Return the (x, y) coordinate for the center point of the cell that contains the specified text.  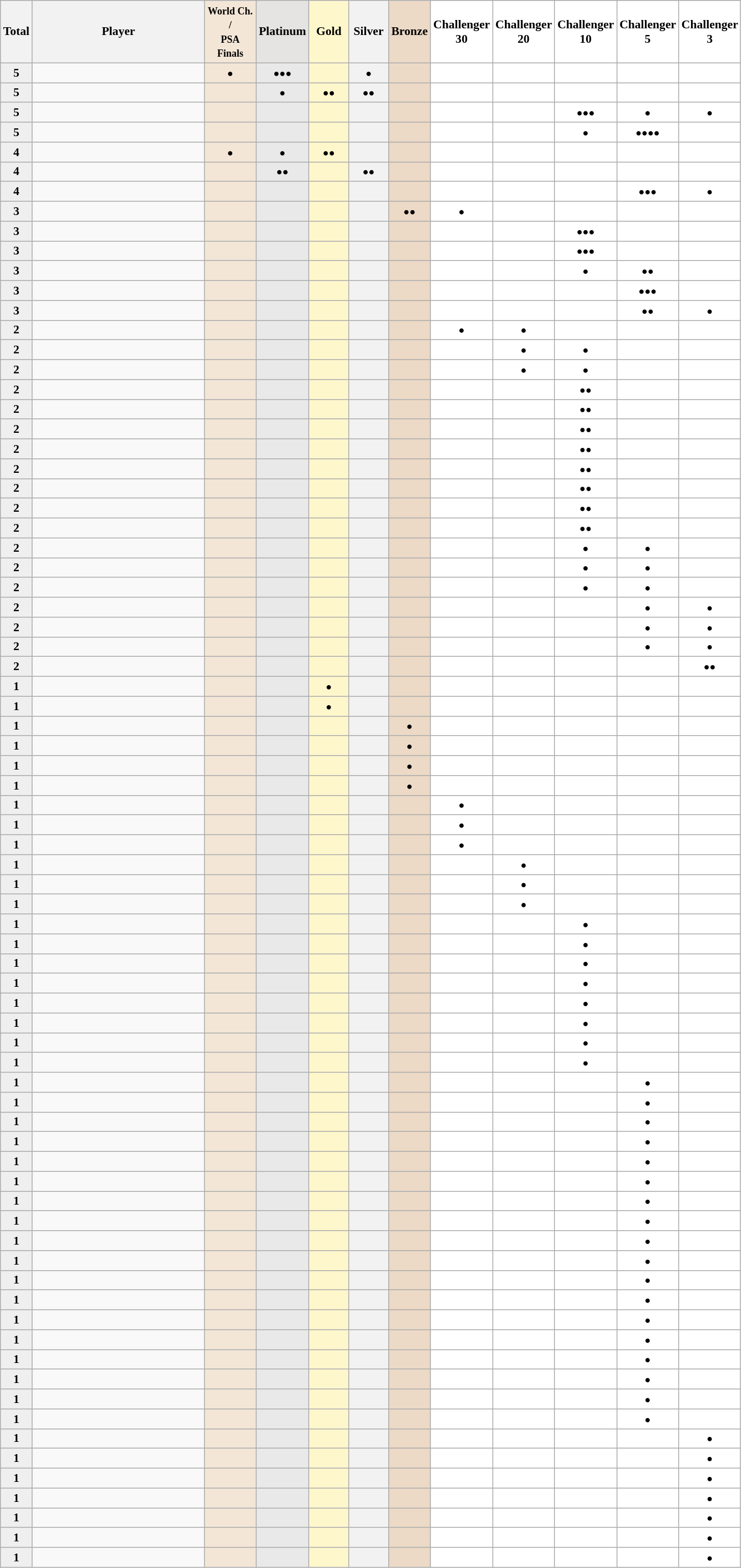
Gold (329, 32)
Bronze (409, 32)
Challenger 20 (524, 32)
Silver (369, 32)
World Ch. /PSA Finals (230, 32)
Challenger 3 (710, 32)
Player (118, 32)
Total (17, 32)
Platinum (282, 32)
Challenger 10 (585, 32)
Challenger 5 (648, 32)
●●●● (648, 132)
Challenger 30 (462, 32)
